Capture the cell that displays the provided text and extract its [x, y] central coordinate. 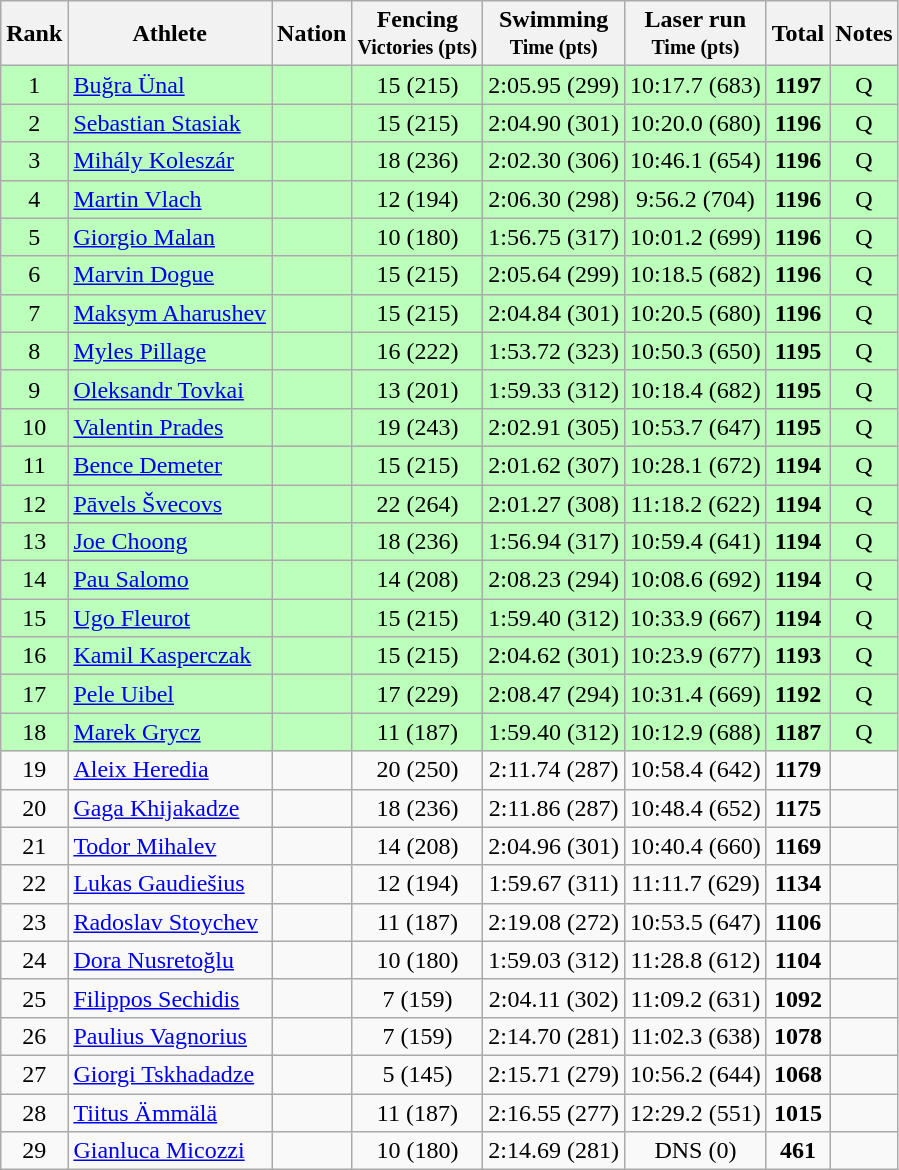
2:15.71 (279) [554, 1074]
3 [34, 161]
10:53.7 (647) [696, 427]
12 [34, 503]
5 (145) [418, 1074]
1078 [798, 1036]
1:56.75 (317) [554, 237]
22 (264) [418, 503]
Oleksandr Tovkai [170, 389]
2:05.95 (299) [554, 85]
Todor Mihalev [170, 846]
7 [34, 313]
10:23.9 (677) [696, 656]
13 [34, 542]
2:14.69 (281) [554, 1151]
Tiitus Ämmälä [170, 1113]
Lukas Gaudiešius [170, 884]
2 [34, 123]
Maksym Aharushev [170, 313]
10:31.4 (669) [696, 694]
2:08.47 (294) [554, 694]
Filippos Sechidis [170, 998]
6 [34, 275]
Joe Choong [170, 542]
23 [34, 922]
Buğra Ünal [170, 85]
1068 [798, 1074]
2:04.11 (302) [554, 998]
2:04.84 (301) [554, 313]
2:11.86 (287) [554, 808]
1134 [798, 884]
16 [34, 656]
2:08.23 (294) [554, 580]
Marvin Dogue [170, 275]
10:59.4 (641) [696, 542]
17 (229) [418, 694]
2:02.91 (305) [554, 427]
2:04.62 (301) [554, 656]
2:01.27 (308) [554, 503]
Mihály Koleszár [170, 161]
Pau Salomo [170, 580]
19 [34, 770]
4 [34, 199]
10:46.1 (654) [696, 161]
28 [34, 1113]
10:28.1 (672) [696, 465]
Myles Pillage [170, 351]
1:59.67 (311) [554, 884]
1175 [798, 808]
29 [34, 1151]
9 [34, 389]
1197 [798, 85]
26 [34, 1036]
15 [34, 618]
Gaga Khijakadze [170, 808]
10:50.3 (650) [696, 351]
SwimmingTime (pts) [554, 34]
2:11.74 (287) [554, 770]
1:59.03 (312) [554, 960]
10:58.4 (642) [696, 770]
19 (243) [418, 427]
2:04.96 (301) [554, 846]
10:08.6 (692) [696, 580]
1169 [798, 846]
20 (250) [418, 770]
2:14.70 (281) [554, 1036]
8 [34, 351]
2:16.55 (277) [554, 1113]
10:53.5 (647) [696, 922]
Giorgi Tskhadadze [170, 1074]
Ugo Fleurot [170, 618]
Notes [864, 34]
5 [34, 237]
12:29.2 (551) [696, 1113]
Martin Vlach [170, 199]
2:04.90 (301) [554, 123]
2:19.08 (272) [554, 922]
18 [34, 732]
FencingVictories (pts) [418, 34]
Valentin Prades [170, 427]
11:11.7 (629) [696, 884]
11:28.8 (612) [696, 960]
1104 [798, 960]
16 (222) [418, 351]
10:48.4 (652) [696, 808]
2:05.64 (299) [554, 275]
Radoslav Stoychev [170, 922]
10:33.9 (667) [696, 618]
1187 [798, 732]
DNS (0) [696, 1151]
21 [34, 846]
Pāvels Švecovs [170, 503]
25 [34, 998]
10:18.5 (682) [696, 275]
2:02.30 (306) [554, 161]
Kamil Kasperczak [170, 656]
Paulius Vagnorius [170, 1036]
11 [34, 465]
10:12.9 (688) [696, 732]
1:53.72 (323) [554, 351]
22 [34, 884]
11:09.2 (631) [696, 998]
Gianluca Micozzi [170, 1151]
1092 [798, 998]
Marek Grycz [170, 732]
10:40.4 (660) [696, 846]
1193 [798, 656]
1 [34, 85]
9:56.2 (704) [696, 199]
11:18.2 (622) [696, 503]
1:59.33 (312) [554, 389]
1015 [798, 1113]
10:20.5 (680) [696, 313]
10:56.2 (644) [696, 1074]
1106 [798, 922]
Giorgio Malan [170, 237]
14 [34, 580]
10:01.2 (699) [696, 237]
20 [34, 808]
Total [798, 34]
Athlete [170, 34]
1179 [798, 770]
10:18.4 (682) [696, 389]
Bence Demeter [170, 465]
Nation [312, 34]
Laser runTime (pts) [696, 34]
Rank [34, 34]
11:02.3 (638) [696, 1036]
10 [34, 427]
1:56.94 (317) [554, 542]
13 (201) [418, 389]
1192 [798, 694]
24 [34, 960]
17 [34, 694]
Sebastian Stasiak [170, 123]
27 [34, 1074]
Pele Uibel [170, 694]
10:17.7 (683) [696, 85]
461 [798, 1151]
2:06.30 (298) [554, 199]
2:01.62 (307) [554, 465]
Dora Nusretoğlu [170, 960]
Aleix Heredia [170, 770]
10:20.0 (680) [696, 123]
